For the text-containing cell, return its midpoint in [X, Y] coordinate format. 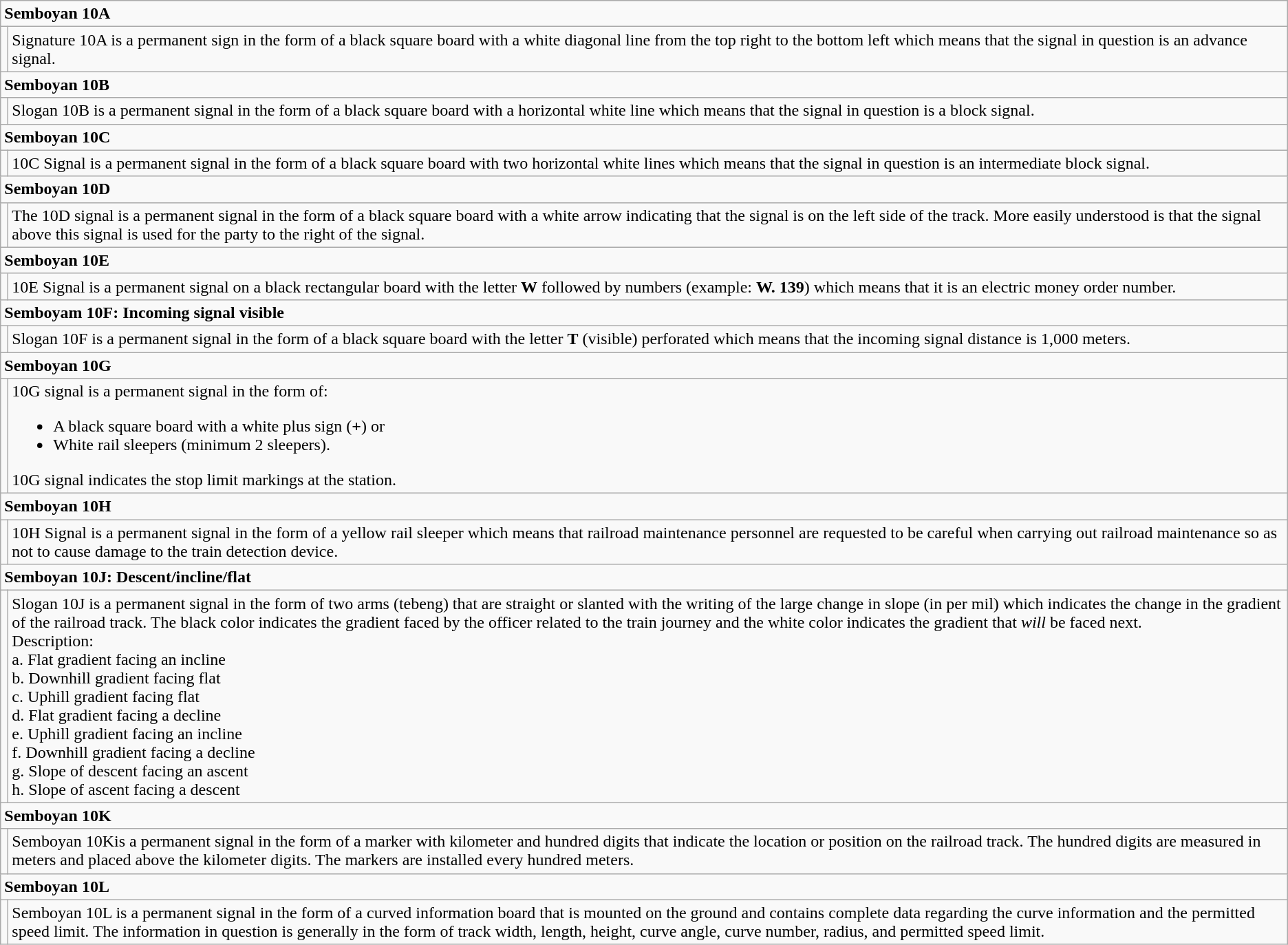
Semboyan 10H [644, 507]
Semboyan 10B [644, 85]
Semboyan 10L [644, 886]
Semboyan 10G [644, 365]
Semboyan 10D [644, 189]
Semboyan 10J: Descent/incline/flat [644, 577]
Semboyam 10F: Incoming signal visible [644, 312]
Semboyan 10A [644, 14]
Semboyan 10K [644, 816]
Semboyan 10C [644, 137]
Semboyan 10E [644, 260]
